Scan for the cell matching the given text and deliver its (x, y) coordinate at center. 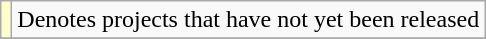
Denotes projects that have not yet been released (248, 20)
